Scan for the cell matching the given text and deliver its (x, y) coordinate at center. 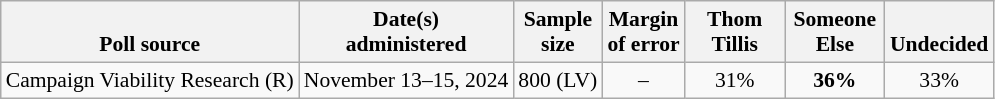
33% (939, 80)
31% (735, 80)
800 (LV) (558, 80)
Poll source (150, 32)
SomeoneElse (835, 32)
ThomTillis (735, 32)
Date(s)administered (406, 32)
Undecided (939, 32)
36% (835, 80)
November 13–15, 2024 (406, 80)
Marginof error (643, 32)
Campaign Viability Research (R) (150, 80)
Samplesize (558, 32)
– (643, 80)
